Identify which cell holds the provided text, then report its (X, Y) central coordinate. 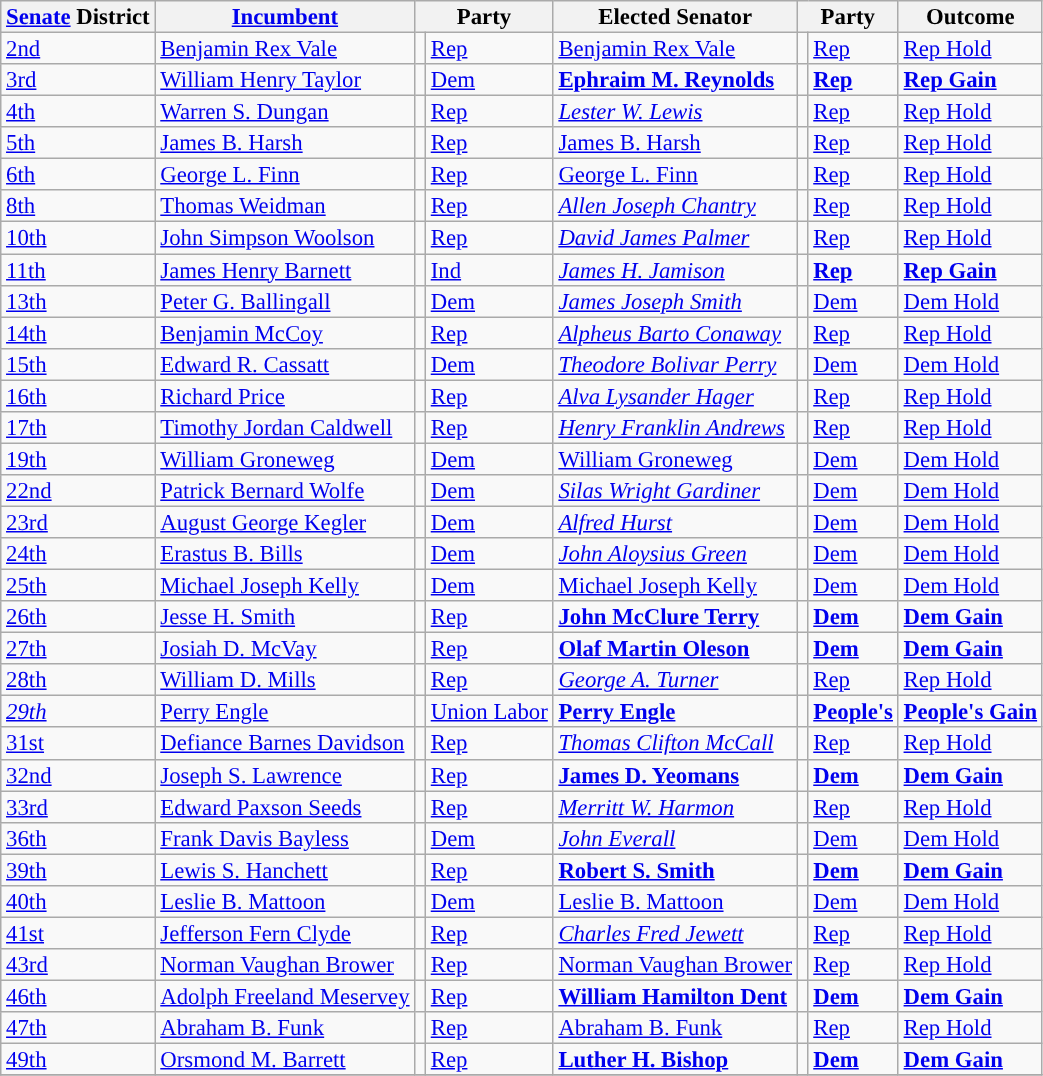
John Simpson Woolson (285, 238)
William Hamilton Dent (675, 996)
27th (78, 649)
James H. Jamison (675, 270)
Robert S. Smith (675, 870)
Outcome (970, 17)
John Aloysius Green (675, 554)
29th (78, 712)
Thomas Weidman (285, 206)
Incumbent (285, 17)
24th (78, 554)
Frank Davis Bayless (285, 838)
August George Kegler (285, 522)
49th (78, 1060)
Warren S. Dungan (285, 112)
Luther H. Bishop (675, 1060)
Jefferson Fern Clyde (285, 933)
15th (78, 364)
46th (78, 996)
Erastus B. Bills (285, 554)
16th (78, 396)
17th (78, 428)
Allen Joseph Chantry (675, 206)
Defiance Barnes Davidson (285, 744)
Alva Lysander Hager (675, 396)
10th (78, 238)
John Everall (675, 838)
Richard Price (285, 396)
Union Labor (489, 712)
Alfred Hurst (675, 522)
Silas Wright Gardiner (675, 491)
19th (78, 459)
5th (78, 143)
14th (78, 333)
32nd (78, 775)
Senate District (78, 17)
Timothy Jordan Caldwell (285, 428)
Alpheus Barto Conaway (675, 333)
Edward R. Cassatt (285, 364)
William Henry Taylor (285, 80)
Benjamin McCoy (285, 333)
James Henry Barnett (285, 270)
Edward Paxson Seeds (285, 807)
John McClure Terry (675, 617)
George A. Turner (675, 680)
Olaf Martin Oleson (675, 649)
31st (78, 744)
36th (78, 838)
Ind (489, 270)
Theodore Bolivar Perry (675, 364)
Adolph Freeland Meservey (285, 996)
James D. Yeomans (675, 775)
47th (78, 1028)
40th (78, 902)
Merritt W. Harmon (675, 807)
2nd (78, 49)
6th (78, 175)
Jesse H. Smith (285, 617)
33rd (78, 807)
Elected Senator (675, 17)
David James Palmer (675, 238)
Ephraim M. Reynolds (675, 80)
26th (78, 617)
People's Gain (970, 712)
4th (78, 112)
23rd (78, 522)
Thomas Clifton McCall (675, 744)
13th (78, 301)
43rd (78, 965)
Lewis S. Hanchett (285, 870)
Patrick Bernard Wolfe (285, 491)
41st (78, 933)
Joseph S. Lawrence (285, 775)
Charles Fred Jewett (675, 933)
William D. Mills (285, 680)
39th (78, 870)
James Joseph Smith (675, 301)
Orsmond M. Barrett (285, 1060)
28th (78, 680)
Lester W. Lewis (675, 112)
Josiah D. McVay (285, 649)
Peter G. Ballingall (285, 301)
11th (78, 270)
People's (853, 712)
22nd (78, 491)
Henry Franklin Andrews (675, 428)
25th (78, 586)
3rd (78, 80)
8th (78, 206)
